Determine the [x, y] coordinate at the center of the cell enclosing the given text.  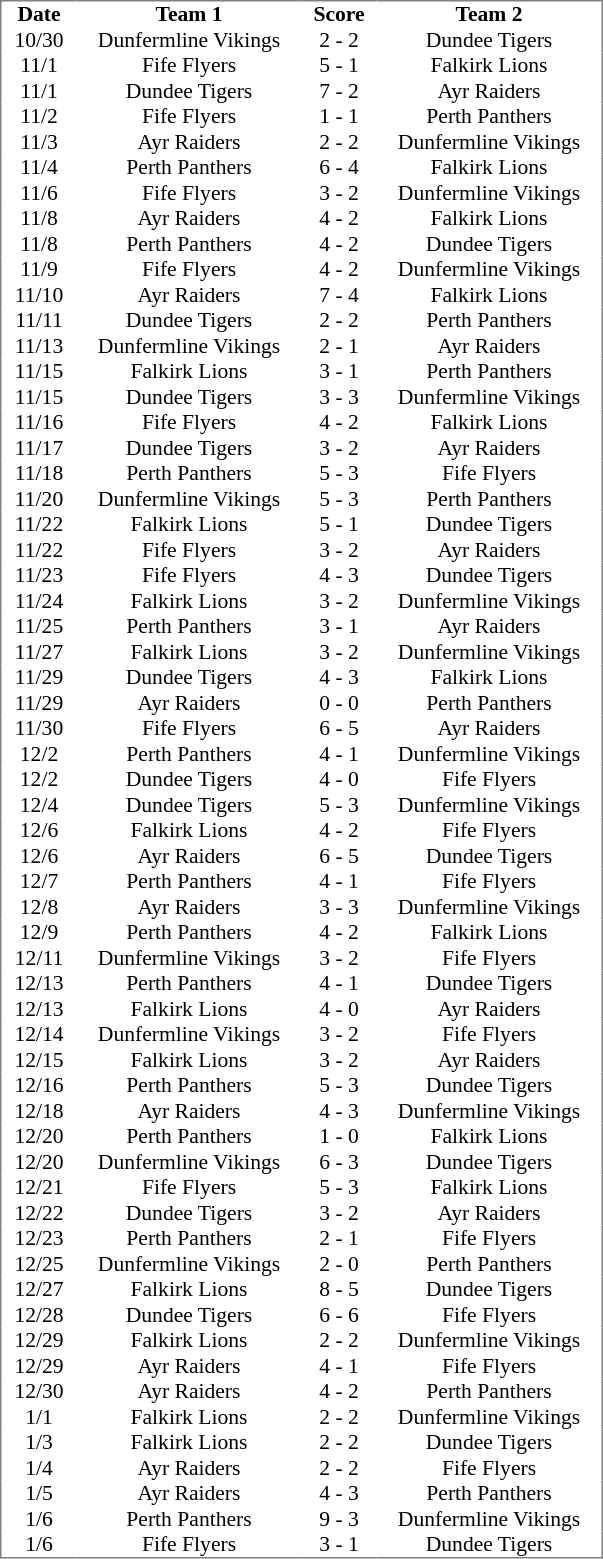
11/4 [39, 167]
11/9 [39, 269]
11/6 [39, 193]
12/16 [39, 1085]
11/18 [39, 473]
11/10 [39, 295]
11/13 [39, 346]
12/15 [39, 1060]
8 - 5 [340, 1289]
0 - 0 [340, 703]
12/4 [39, 805]
12/30 [39, 1391]
12/22 [39, 1213]
11/24 [39, 601]
12/27 [39, 1289]
12/14 [39, 1035]
11/20 [39, 499]
11/23 [39, 575]
11/25 [39, 627]
1/3 [39, 1443]
6 - 3 [340, 1162]
1 - 1 [340, 117]
10/30 [39, 40]
1/1 [39, 1417]
9 - 3 [340, 1519]
Team 2 [489, 14]
11/27 [39, 652]
1/4 [39, 1468]
11/30 [39, 729]
12/8 [39, 907]
12/18 [39, 1111]
12/23 [39, 1239]
Date [39, 14]
12/25 [39, 1264]
11/3 [39, 142]
11/16 [39, 423]
6 - 4 [340, 167]
1/5 [39, 1493]
Score [340, 14]
1 - 0 [340, 1137]
11/2 [39, 117]
12/21 [39, 1187]
7 - 4 [340, 295]
12/9 [39, 933]
Team 1 [188, 14]
11/11 [39, 321]
11/17 [39, 448]
12/11 [39, 958]
7 - 2 [340, 91]
6 - 6 [340, 1315]
12/7 [39, 881]
2 - 0 [340, 1264]
12/28 [39, 1315]
